Capture the cell that displays the provided text and extract its (x, y) central coordinate. 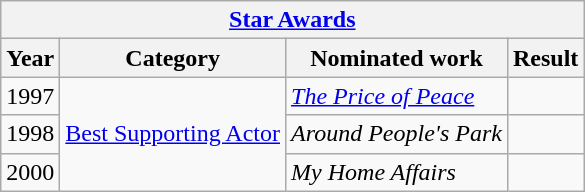
Star Awards (292, 20)
My Home Affairs (397, 172)
2000 (30, 172)
Nominated work (397, 58)
Best Supporting Actor (173, 134)
Around People's Park (397, 134)
1998 (30, 134)
Category (173, 58)
Result (545, 58)
1997 (30, 96)
The Price of Peace (397, 96)
Year (30, 58)
